Detect which cell encompasses the target text, then output its (x, y) center coordinate. 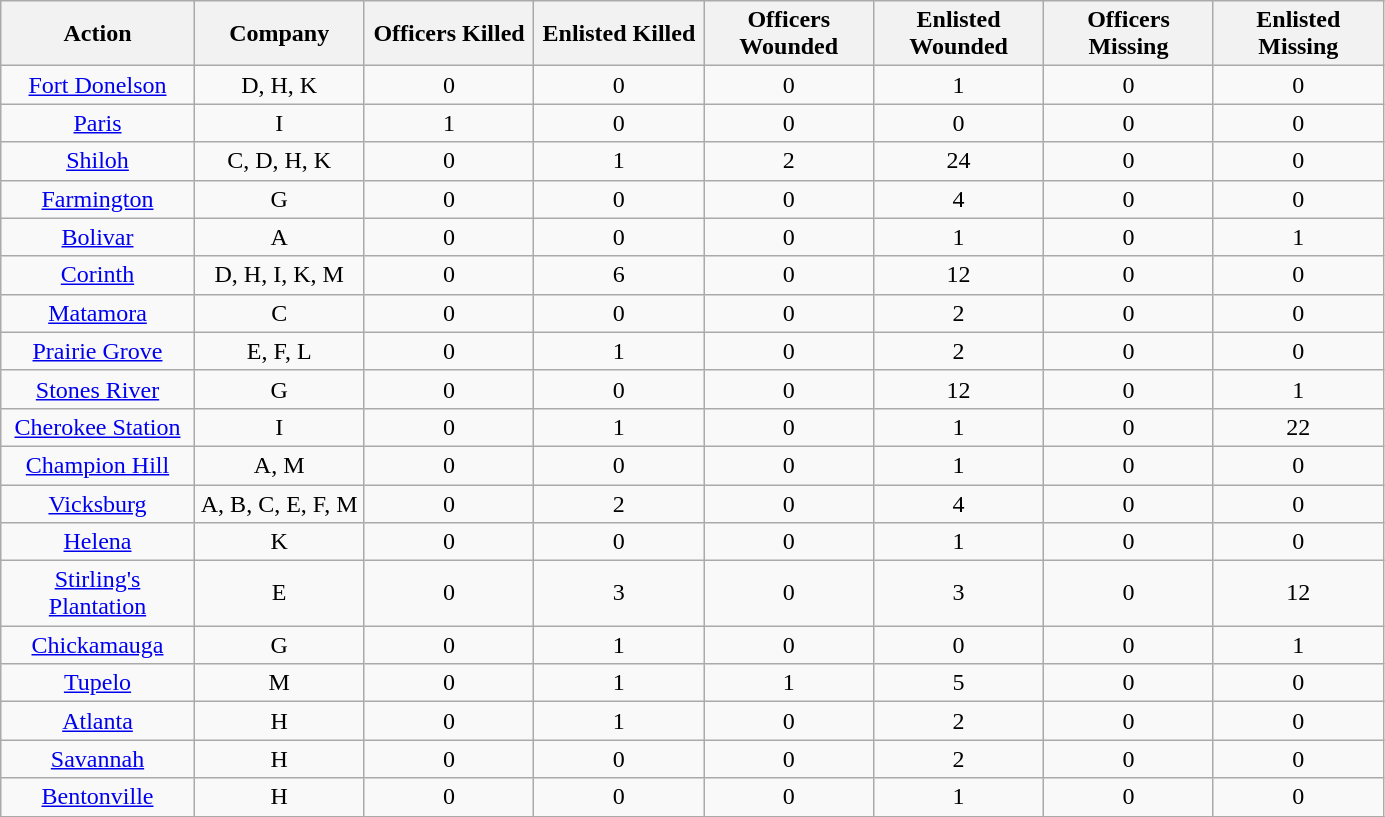
Vicksburg (98, 503)
24 (959, 161)
K (279, 542)
Cherokee Station (98, 427)
Tupelo (98, 683)
Officers Missing (1129, 34)
Bolivar (98, 237)
E (279, 594)
Bentonville (98, 797)
Enlisted Killed (619, 34)
Shiloh (98, 161)
Champion Hill (98, 465)
C, D, H, K (279, 161)
Fort Donelson (98, 85)
6 (619, 275)
Atlanta (98, 721)
Officers Wounded (789, 34)
D, H, I, K, M (279, 275)
D, H, K (279, 85)
5 (959, 683)
E, F, L (279, 351)
M (279, 683)
Officers Killed (449, 34)
A, M (279, 465)
Matamora (98, 313)
Helena (98, 542)
Company (279, 34)
A, B, C, E, F, M (279, 503)
22 (1298, 427)
Savannah (98, 759)
C (279, 313)
Stones River (98, 389)
Chickamauga (98, 645)
Enlisted Missing (1298, 34)
Paris (98, 123)
Farmington (98, 199)
Action (98, 34)
A (279, 237)
Enlisted Wounded (959, 34)
Stirling's Plantation (98, 594)
Corinth (98, 275)
Prairie Grove (98, 351)
